Pinpoint the cell where the given text exists, returning its [X, Y] midpoint coordinate. 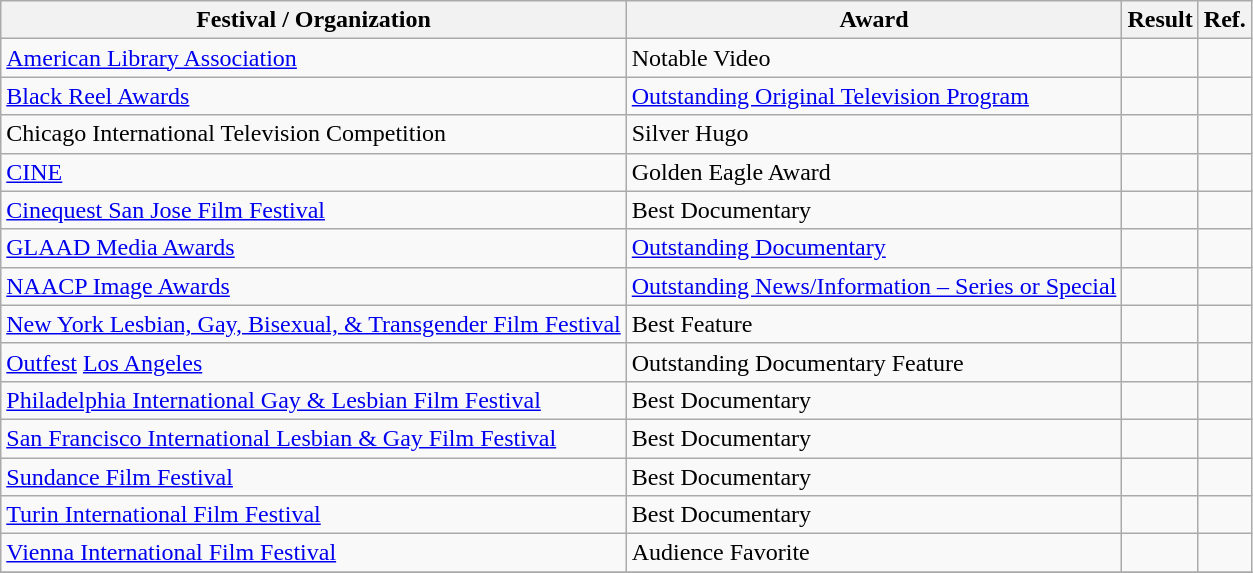
Philadelphia International Gay & Lesbian Film Festival [314, 400]
Outstanding Documentary Feature [874, 362]
San Francisco International Lesbian & Gay Film Festival [314, 438]
Cinequest San Jose Film Festival [314, 210]
American Library Association [314, 58]
Outfest Los Angeles [314, 362]
Award [874, 20]
Ref. [1224, 20]
CINE [314, 172]
Festival / Organization [314, 20]
Silver Hugo [874, 134]
Outstanding Documentary [874, 248]
Turin International Film Festival [314, 515]
Golden Eagle Award [874, 172]
Chicago International Television Competition [314, 134]
Outstanding News/Information – Series or Special [874, 286]
Audience Favorite [874, 553]
Vienna International Film Festival [314, 553]
NAACP Image Awards [314, 286]
Outstanding Original Television Program [874, 96]
Best Feature [874, 324]
Result [1160, 20]
Black Reel Awards [314, 96]
New York Lesbian, Gay, Bisexual, & Transgender Film Festival [314, 324]
Notable Video [874, 58]
Sundance Film Festival [314, 477]
GLAAD Media Awards [314, 248]
